From the cell containing the given text, extract its center point as (x, y) coordinate. 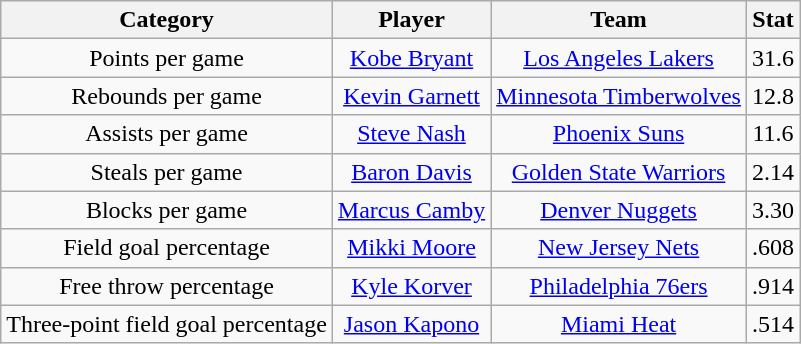
.914 (772, 286)
Baron Davis (411, 172)
Philadelphia 76ers (619, 286)
Category (167, 20)
Stat (772, 20)
Blocks per game (167, 210)
Points per game (167, 58)
31.6 (772, 58)
Los Angeles Lakers (619, 58)
3.30 (772, 210)
12.8 (772, 96)
Steve Nash (411, 134)
Free throw percentage (167, 286)
Assists per game (167, 134)
Player (411, 20)
Golden State Warriors (619, 172)
Kevin Garnett (411, 96)
Team (619, 20)
Minnesota Timberwolves (619, 96)
.514 (772, 324)
Phoenix Suns (619, 134)
Kyle Korver (411, 286)
Rebounds per game (167, 96)
Three-point field goal percentage (167, 324)
Miami Heat (619, 324)
New Jersey Nets (619, 248)
Jason Kapono (411, 324)
11.6 (772, 134)
Mikki Moore (411, 248)
Kobe Bryant (411, 58)
Denver Nuggets (619, 210)
Marcus Camby (411, 210)
Steals per game (167, 172)
.608 (772, 248)
Field goal percentage (167, 248)
2.14 (772, 172)
